Return the (X, Y) coordinate for the center point of the cell that contains the specified text.  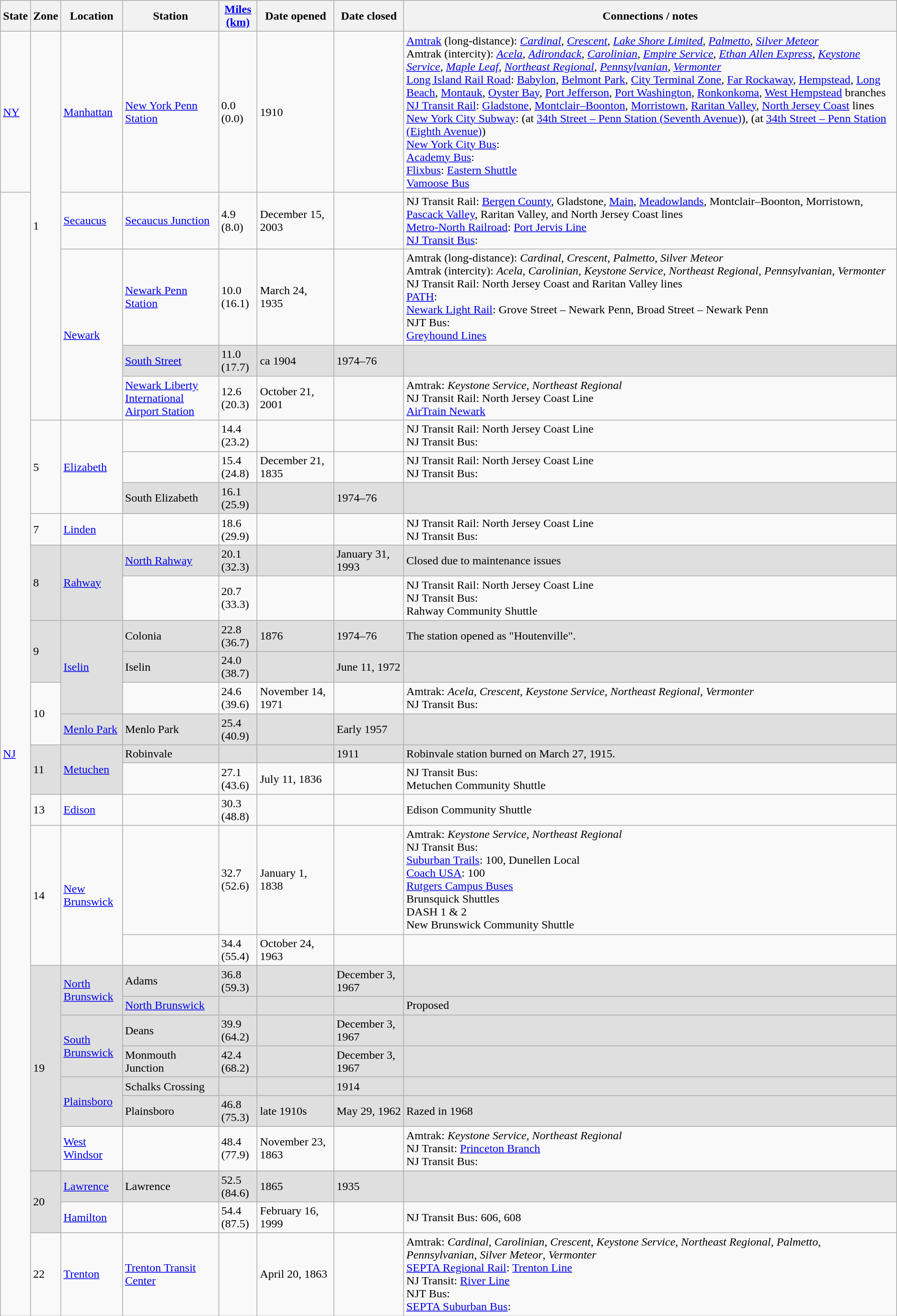
Newark Penn Station (171, 297)
April 20, 1863 (296, 1274)
Newark (92, 334)
Deans (171, 1030)
late 1910s (296, 1110)
January 1, 1838 (296, 880)
NJ Transit Bus: Metuchen Community Shuttle (650, 779)
1 (46, 226)
Hamilton (92, 1218)
Schalks Crossing (171, 1086)
4.9 (8.0) (238, 220)
December 21, 1835 (296, 467)
NJ Transit Bus: 606, 608 (650, 1218)
October 21, 2001 (296, 398)
Amtrak: Keystone Service, Northeast Regional NJ Transit Rail: North Jersey Coast Line AirTrain Newark (650, 398)
March 24, 1935 (296, 297)
Robinvale (171, 754)
39.9 (64.2) (238, 1030)
10 (46, 714)
Robinvale station burned on March 27, 1915. (650, 754)
15.4 (24.8) (238, 467)
12.6 (20.3) (238, 398)
20.7 (33.3) (238, 598)
Amtrak: Keystone Service, Northeast Regional NJ Transit: Princeton Branch NJ Transit Bus: (650, 1148)
1910 (296, 112)
Edison (92, 810)
46.8 (75.3) (238, 1110)
Newark Liberty International Airport Station (171, 398)
7 (46, 529)
Amtrak: Acela, Crescent, Keystone Service, Northeast Regional, Vermonter NJ Transit Bus: (650, 698)
19 (46, 1068)
30.3 (48.8) (238, 810)
NY (15, 112)
Trenton Transit Center (171, 1274)
Trenton (92, 1274)
December 15, 2003 (296, 220)
32.7 (52.6) (238, 880)
West Windsor (92, 1148)
November 23, 1863 (296, 1148)
June 11, 1972 (369, 667)
13 (46, 810)
1935 (369, 1186)
ca 1904 (296, 360)
11.0 (17.7) (238, 360)
5 (46, 467)
Proposed (650, 1006)
52.5 (84.6) (238, 1186)
South Elizabeth (171, 498)
Adams (171, 981)
Closed due to maintenance issues (650, 561)
0.0 (0.0) (238, 112)
1911 (369, 754)
Elizabeth (92, 467)
July 11, 1836 (296, 779)
16.1 (25.9) (238, 498)
NJ (15, 754)
8 (46, 583)
North Rahway (171, 561)
Metuchen (92, 769)
Rahway (92, 583)
24.6 (39.6) (238, 698)
18.6 (29.9) (238, 529)
February 16, 1999 (296, 1218)
9 (46, 651)
Early 1957 (369, 729)
Location (92, 16)
Linden (92, 529)
South Street (171, 360)
Zone (46, 16)
Manhattan (92, 112)
Station (171, 16)
New York Penn Station (171, 112)
1865 (296, 1186)
25.4 (40.9) (238, 729)
The station opened as "Houtenville". (650, 635)
Colonia (171, 635)
State (15, 16)
36.8 (59.3) (238, 981)
20.1 (32.3) (238, 561)
Razed in 1968 (650, 1110)
October 24, 1963 (296, 950)
1914 (369, 1086)
Secaucus (92, 220)
Connections / notes (650, 16)
34.4 (55.4) (238, 950)
January 31, 1993 (369, 561)
27.1 (43.6) (238, 779)
Date opened (296, 16)
November 14, 1971 (296, 698)
54.4 (87.5) (238, 1218)
Edison Community Shuttle (650, 810)
14 (46, 895)
1876 (296, 635)
South Brunswick (92, 1046)
New Brunswick (92, 895)
Secaucus Junction (171, 220)
Monmouth Junction (171, 1062)
Date closed (369, 16)
42.4 (68.2) (238, 1062)
24.0 (38.7) (238, 667)
48.4 (77.9) (238, 1148)
Miles (km) (238, 16)
22.8 (36.7) (238, 635)
10.0 (16.1) (238, 297)
14.4 (23.2) (238, 436)
11 (46, 769)
20 (46, 1202)
May 29, 1962 (369, 1110)
22 (46, 1274)
NJ Transit Rail: North Jersey Coast Line NJ Transit Bus: Rahway Community Shuttle (650, 598)
